Detect which cell encompasses the target text, then output its (X, Y) center coordinate. 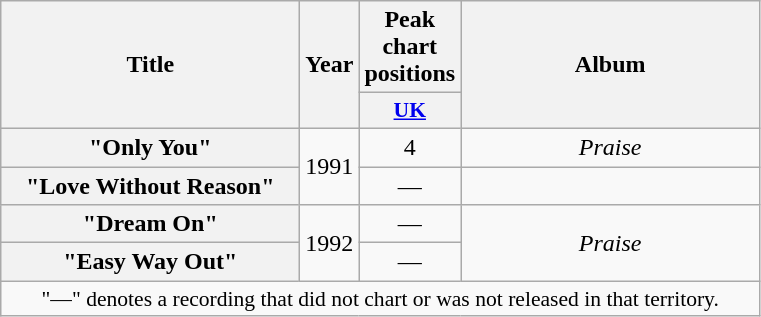
4 (410, 147)
Peak chart positions (410, 47)
"Dream On" (150, 224)
Year (330, 65)
"Love Without Reason" (150, 185)
1992 (330, 243)
"—" denotes a recording that did not chart or was not released in that territory. (380, 299)
"Only You" (150, 147)
UK (410, 111)
1991 (330, 166)
Album (610, 65)
"Easy Way Out" (150, 262)
Title (150, 65)
